Search for the cell housing the specified text and yield its (x, y) center coordinate. 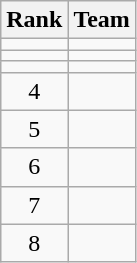
4 (34, 91)
7 (34, 205)
8 (34, 243)
5 (34, 129)
Team (102, 20)
Rank (34, 20)
6 (34, 167)
